Search for the cell housing the specified text and yield its (X, Y) center coordinate. 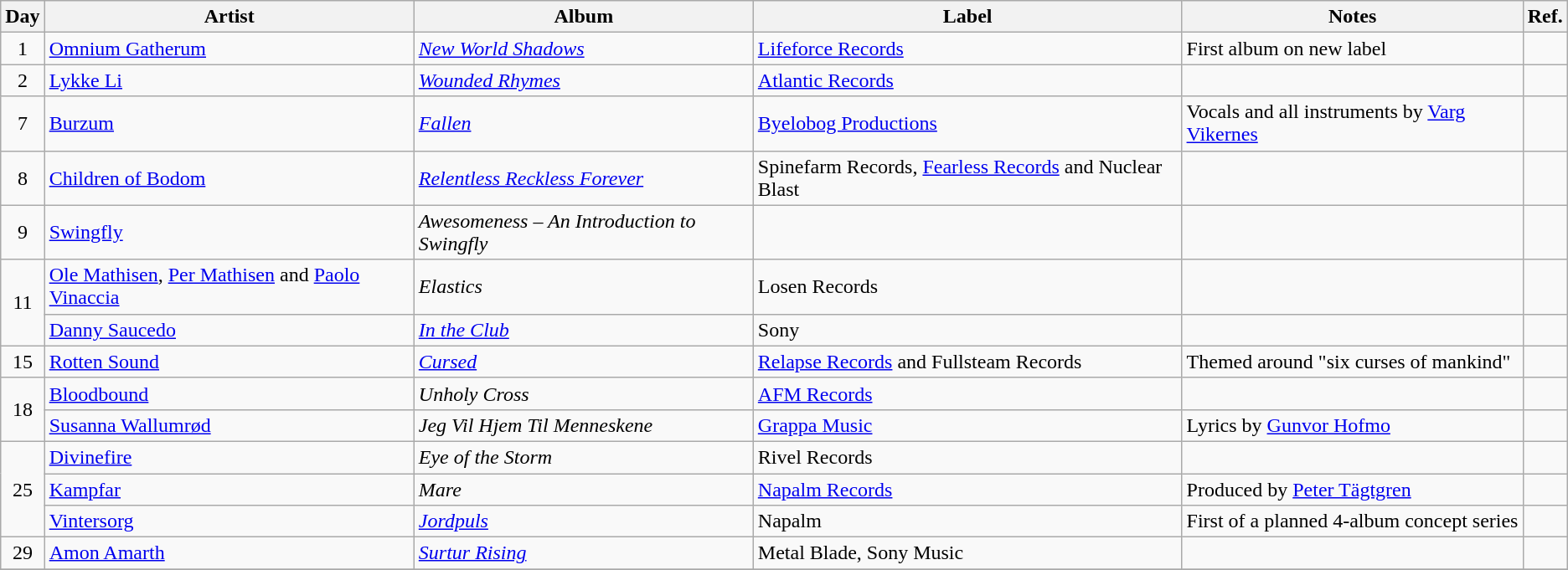
Fallen (583, 124)
29 (23, 553)
11 (23, 303)
25 (23, 489)
Surtur Rising (583, 553)
Label (967, 17)
Sony (967, 330)
Swingfly (230, 233)
1 (23, 49)
Vocals and all instruments by Varg Vikernes (1352, 124)
Awesomeness – An Introduction to Swingfly (583, 233)
Lykke Li (230, 80)
Vintersorg (230, 521)
8 (23, 177)
Grappa Music (967, 425)
Susanna Wallumrød (230, 425)
Themed around "six curses of mankind" (1352, 362)
Byelobog Productions (967, 124)
Lifeforce Records (967, 49)
Jordpuls (583, 521)
Amon Amarth (230, 553)
New World Shadows (583, 49)
Artist (230, 17)
Day (23, 17)
Wounded Rhymes (583, 80)
9 (23, 233)
Rivel Records (967, 457)
Album (583, 17)
Atlantic Records (967, 80)
Danny Saucedo (230, 330)
Produced by Peter Tägtgren (1352, 490)
Eye of the Storm (583, 457)
18 (23, 409)
Relentless Reckless Forever (583, 177)
In the Club (583, 330)
Rotten Sound (230, 362)
Elastics (583, 286)
2 (23, 80)
Cursed (583, 362)
Omnium Gatherum (230, 49)
First of a planned 4-album concept series (1352, 521)
Ref. (1545, 17)
Spinefarm Records, Fearless Records and Nuclear Blast (967, 177)
Napalm (967, 521)
Unholy Cross (583, 393)
Divinefire (230, 457)
Losen Records (967, 286)
Notes (1352, 17)
Mare (583, 490)
15 (23, 362)
7 (23, 124)
Metal Blade, Sony Music (967, 553)
Jeg Vil Hjem Til Menneskene (583, 425)
Children of Bodom (230, 177)
Burzum (230, 124)
Bloodbound (230, 393)
First album on new label (1352, 49)
Relapse Records and Fullsteam Records (967, 362)
Ole Mathisen, Per Mathisen and Paolo Vinaccia (230, 286)
Lyrics by Gunvor Hofmo (1352, 425)
Kampfar (230, 490)
Napalm Records (967, 490)
AFM Records (967, 393)
